Return the (x, y) coordinate for the center point of the cell that contains the specified text.  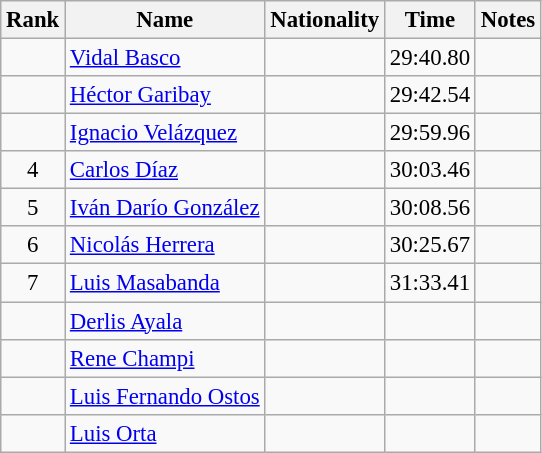
5 (33, 208)
Vidal Basco (165, 58)
Luis Fernando Ostos (165, 396)
Derlis Ayala (165, 321)
Luis Orta (165, 433)
Iván Darío González (165, 208)
29:59.96 (430, 133)
Luis Masabanda (165, 283)
Rank (33, 20)
31:33.41 (430, 283)
Nicolás Herrera (165, 245)
Name (165, 20)
Héctor Garibay (165, 95)
Ignacio Velázquez (165, 133)
29:42.54 (430, 95)
4 (33, 170)
Rene Champi (165, 358)
30:08.56 (430, 208)
30:25.67 (430, 245)
Notes (508, 20)
6 (33, 245)
29:40.80 (430, 58)
Carlos Díaz (165, 170)
7 (33, 283)
Time (430, 20)
Nationality (324, 20)
30:03.46 (430, 170)
